Return the [X, Y] coordinate for the center point of the cell that contains the specified text.  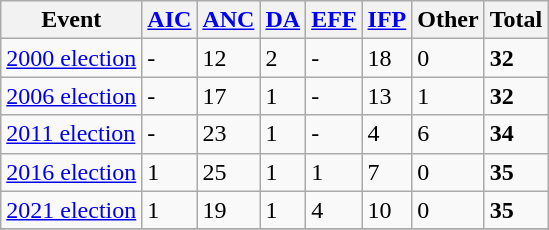
2 [283, 58]
2006 election [72, 96]
IFP [387, 20]
19 [228, 210]
Other [448, 20]
Total [516, 20]
18 [387, 58]
10 [387, 210]
13 [387, 96]
34 [516, 134]
2011 election [72, 134]
EFF [334, 20]
23 [228, 134]
2000 election [72, 58]
25 [228, 172]
7 [387, 172]
DA [283, 20]
2021 election [72, 210]
17 [228, 96]
12 [228, 58]
ANC [228, 20]
Event [72, 20]
6 [448, 134]
2016 election [72, 172]
AIC [170, 20]
